Detect which cell encompasses the target text, then output its [x, y] center coordinate. 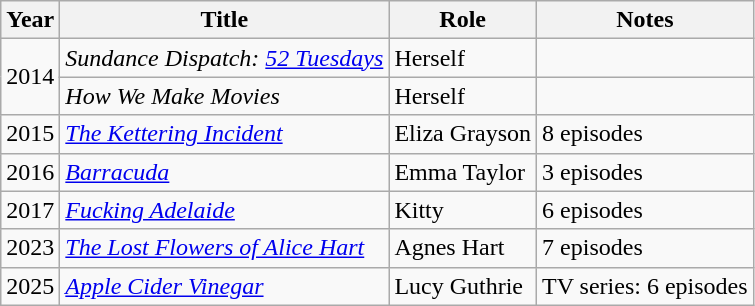
Apple Cider Vinegar [224, 286]
Agnes Hart [463, 248]
2016 [30, 172]
Sundance Dispatch: 52 Tuesdays [224, 58]
The Kettering Incident [224, 134]
Year [30, 20]
Lucy Guthrie [463, 286]
2017 [30, 210]
7 episodes [646, 248]
Fucking Adelaide [224, 210]
6 episodes [646, 210]
8 episodes [646, 134]
Emma Taylor [463, 172]
How We Make Movies [224, 96]
Eliza Grayson [463, 134]
2025 [30, 286]
2023 [30, 248]
2015 [30, 134]
2014 [30, 77]
Barracuda [224, 172]
TV series: 6 episodes [646, 286]
Notes [646, 20]
Kitty [463, 210]
Title [224, 20]
3 episodes [646, 172]
Role [463, 20]
The Lost Flowers of Alice Hart [224, 248]
